Locate the cell with the specified text and output its [X, Y] center coordinate. 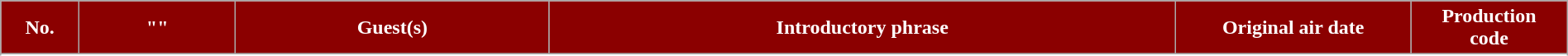
Production code [1489, 28]
Introductory phrase [863, 28]
No. [40, 28]
"" [157, 28]
Guest(s) [392, 28]
Original air date [1293, 28]
